Search for the cell housing the specified text and yield its [X, Y] center coordinate. 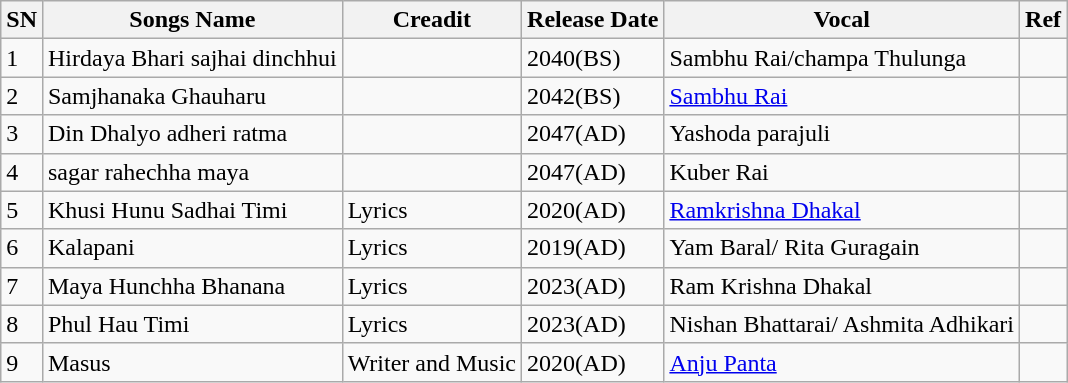
9 [22, 362]
4 [22, 172]
Creadit [432, 20]
sagar rahechha maya [192, 172]
Samjhanaka Ghauharu [192, 96]
Anju Panta [842, 362]
Kalapani [192, 248]
Nishan Bhattarai/ Ashmita Adhikari [842, 324]
Yam Baral/ Rita Guragain [842, 248]
Din Dhalyo adheri ratma [192, 134]
1 [22, 58]
Sambhu Rai [842, 96]
Sambhu Rai/champa Thulunga [842, 58]
Hirdaya Bhari sajhai dinchhui [192, 58]
2042(BS) [593, 96]
Kuber Rai [842, 172]
Writer and Music [432, 362]
Masus [192, 362]
3 [22, 134]
5 [22, 210]
2040(BS) [593, 58]
Ramkrishna Dhakal [842, 210]
Ref [1044, 20]
Release Date [593, 20]
Ram Krishna Dhakal [842, 286]
7 [22, 286]
Songs Name [192, 20]
SN [22, 20]
Khusi Hunu Sadhai Timi [192, 210]
Maya Hunchha Bhanana [192, 286]
2 [22, 96]
Phul Hau Timi [192, 324]
Vocal [842, 20]
6 [22, 248]
Yashoda parajuli [842, 134]
2019(AD) [593, 248]
8 [22, 324]
